Find where the given text appears and provide that cell's center as (x, y) coordinate. 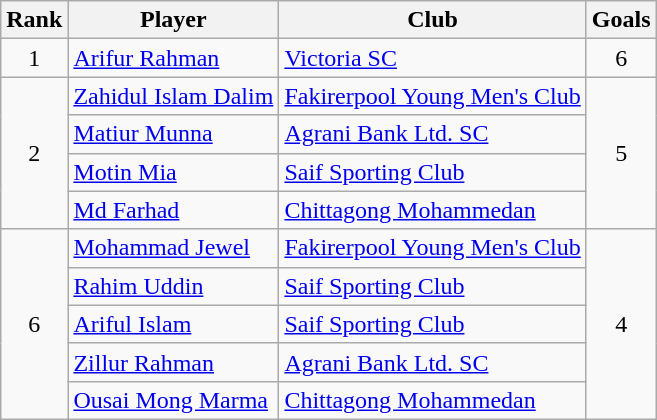
1 (34, 58)
Md Farhad (174, 210)
Matiur Munna (174, 134)
Mohammad Jewel (174, 248)
Club (432, 20)
Ousai Mong Marma (174, 400)
Arifur Rahman (174, 58)
Zahidul Islam Dalim (174, 96)
Rahim Uddin (174, 286)
Player (174, 20)
2 (34, 153)
4 (621, 324)
5 (621, 153)
Zillur Rahman (174, 362)
Rank (34, 20)
Motin Mia (174, 172)
Ariful Islam (174, 324)
Goals (621, 20)
Victoria SC (432, 58)
